From the cell containing the given text, extract its center point as [x, y] coordinate. 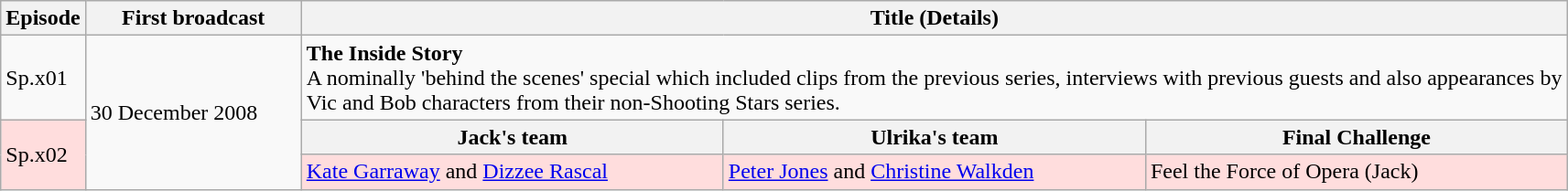
Sp.x01 [43, 78]
Sp.x02 [43, 154]
Episode [43, 18]
Jack's team [513, 137]
Kate Garraway and Dizzee Rascal [513, 172]
30 December 2008 [193, 112]
First broadcast [193, 18]
Ulrika's team [934, 137]
Feel the Force of Opera (Jack) [1357, 172]
Peter Jones and Christine Walkden [934, 172]
Final Challenge [1357, 137]
Title (Details) [934, 18]
